Scan for the cell matching the given text and deliver its [x, y] coordinate at center. 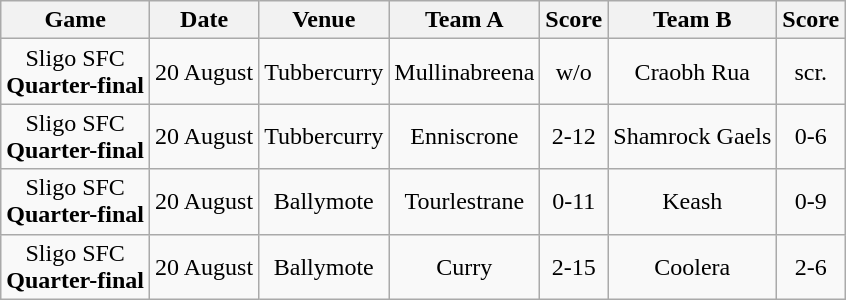
0-6 [811, 136]
Date [204, 20]
Team A [464, 20]
Team B [692, 20]
0-9 [811, 202]
0-11 [574, 202]
Game [76, 20]
Coolera [692, 266]
Enniscrone [464, 136]
2-12 [574, 136]
w/o [574, 72]
Mullinabreena [464, 72]
Tourlestrane [464, 202]
Venue [324, 20]
scr. [811, 72]
Curry [464, 266]
Keash [692, 202]
2-15 [574, 266]
Shamrock Gaels [692, 136]
Craobh Rua [692, 72]
2-6 [811, 266]
